Capture the cell that displays the provided text and extract its (X, Y) central coordinate. 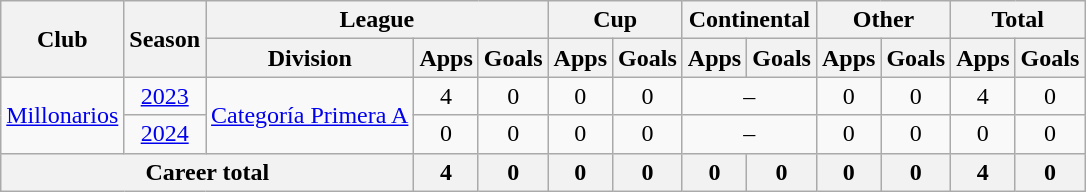
Career total (208, 172)
Other (883, 20)
Division (310, 58)
2023 (165, 96)
Categoría Primera A (310, 115)
League (378, 20)
Club (62, 39)
2024 (165, 134)
Season (165, 39)
Continental (749, 20)
Millonarios (62, 115)
Total (1018, 20)
Cup (615, 20)
